Return the [x, y] coordinate for the center point of the cell that contains the specified text.  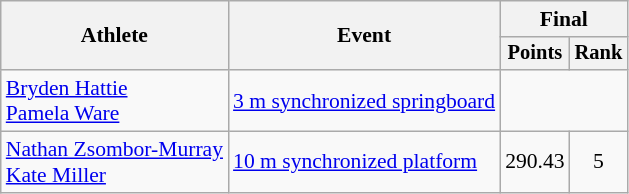
290.43 [534, 162]
Rank [599, 54]
3 m synchronized springboard [364, 100]
5 [599, 162]
10 m synchronized platform [364, 162]
Points [534, 54]
Final [564, 19]
Nathan Zsombor-Murray Kate Miller [114, 162]
Event [364, 36]
Bryden Hattie Pamela Ware [114, 100]
Athlete [114, 36]
